From the cell containing the given text, extract its center point as [X, Y] coordinate. 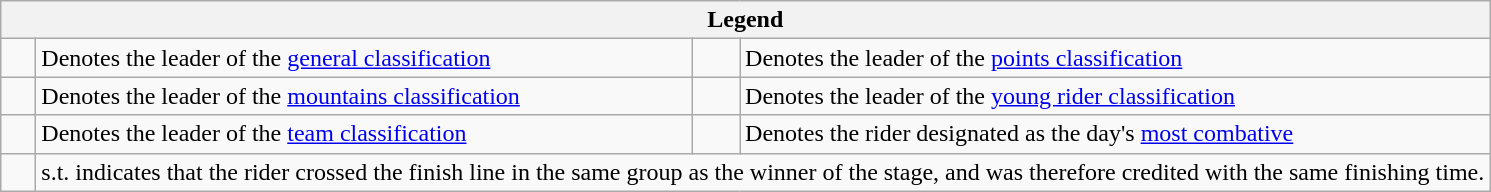
Denotes the leader of the mountains classification [364, 96]
Denotes the leader of the points classification [1115, 58]
Denotes the rider designated as the day's most combative [1115, 134]
Denotes the leader of the young rider classification [1115, 96]
Denotes the leader of the general classification [364, 58]
Denotes the leader of the team classification [364, 134]
Legend [746, 20]
